Determine the (x, y) coordinate at the center of the cell enclosing the given text.  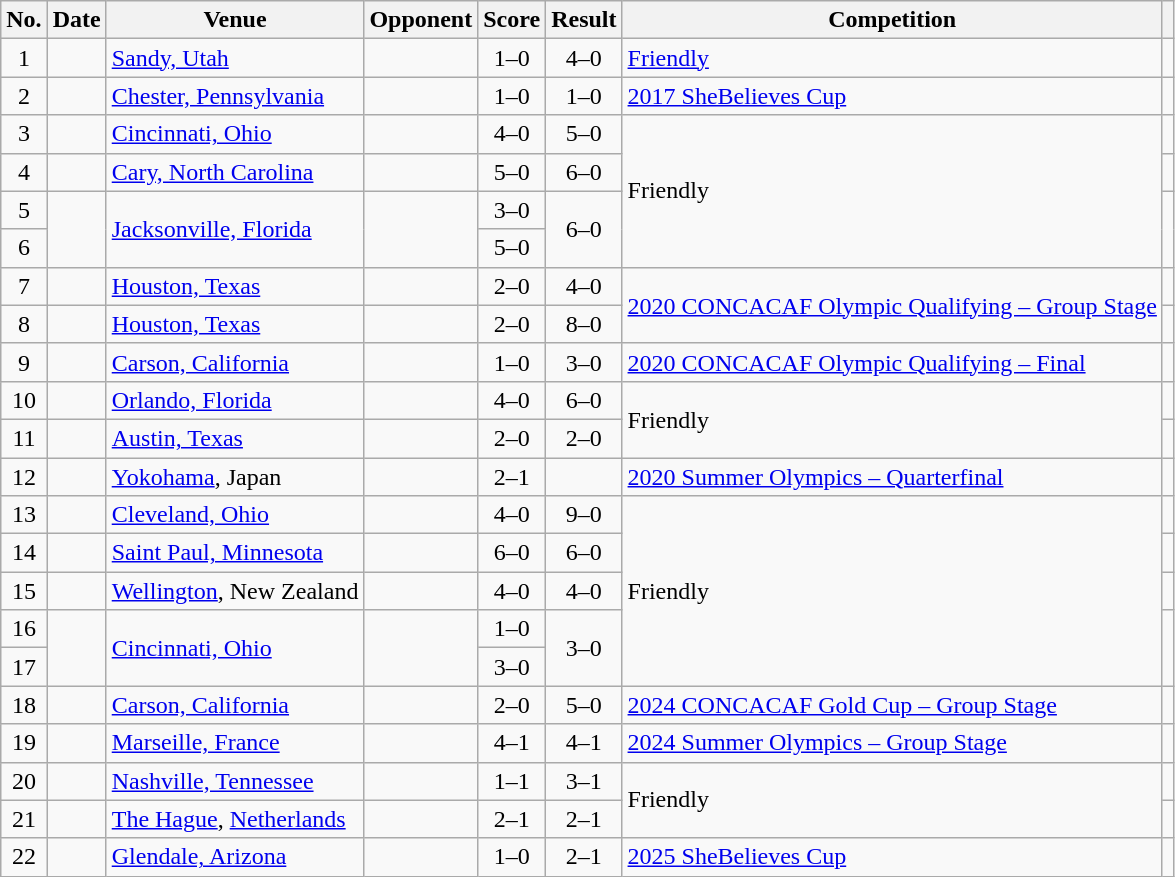
Result (584, 20)
Sandy, Utah (235, 58)
20 (24, 781)
Austin, Texas (235, 438)
Score (512, 20)
8–0 (584, 324)
Orlando, Florida (235, 400)
21 (24, 819)
1–1 (512, 781)
3 (24, 134)
14 (24, 553)
22 (24, 857)
2020 CONCACAF Olympic Qualifying – Group Stage (892, 305)
10 (24, 400)
19 (24, 743)
Yokohama, Japan (235, 477)
Nashville, Tennessee (235, 781)
Venue (235, 20)
2024 CONCACAF Gold Cup – Group Stage (892, 705)
5 (24, 210)
2017 SheBelieves Cup (892, 96)
8 (24, 324)
11 (24, 438)
3–1 (584, 781)
Date (76, 20)
The Hague, Netherlands (235, 819)
12 (24, 477)
Competition (892, 20)
15 (24, 591)
2024 Summer Olympics – Group Stage (892, 743)
13 (24, 515)
16 (24, 629)
Jacksonville, Florida (235, 229)
Glendale, Arizona (235, 857)
Cary, North Carolina (235, 172)
Marseille, France (235, 743)
Chester, Pennsylvania (235, 96)
Cleveland, Ohio (235, 515)
7 (24, 286)
2 (24, 96)
9 (24, 362)
17 (24, 667)
Opponent (421, 20)
2025 SheBelieves Cup (892, 857)
6 (24, 248)
2020 CONCACAF Olympic Qualifying – Final (892, 362)
9–0 (584, 515)
No. (24, 20)
2020 Summer Olympics – Quarterfinal (892, 477)
18 (24, 705)
Saint Paul, Minnesota (235, 553)
4 (24, 172)
1 (24, 58)
Wellington, New Zealand (235, 591)
